Provide the (x, y) coordinate of the cell's center where the given text is located.  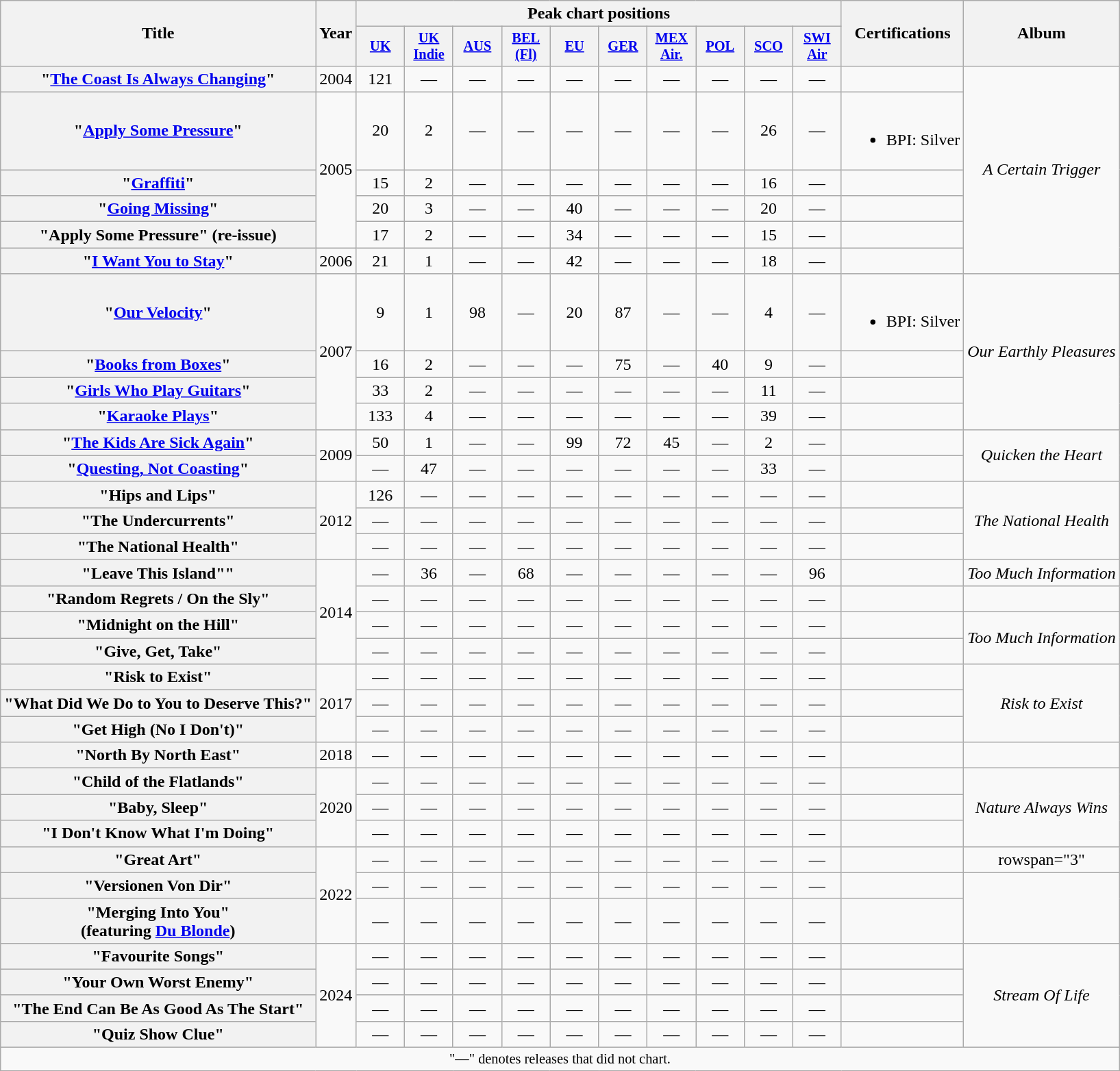
50 (381, 442)
45 (671, 442)
"—" denotes releases that did not chart. (560, 1059)
Quicken the Heart (1042, 455)
2004 (336, 79)
"Child of the Flatlands" (158, 781)
2014 (336, 612)
"The Undercurrents" (158, 520)
2024 (336, 995)
SWIAir (817, 47)
2006 (336, 261)
47 (429, 468)
"What Did We Do to You to Deserve This?" (158, 703)
"Get High (No I Don't)" (158, 729)
72 (623, 442)
Year (336, 34)
"Karaoke Plays" (158, 416)
"Apply Some Pressure" (re-issue) (158, 235)
121 (381, 79)
21 (381, 261)
A Certain Trigger (1042, 170)
POL (721, 47)
98 (477, 312)
rowspan="3" (1042, 859)
Nature Always Wins (1042, 807)
EU (574, 47)
"North By North East" (158, 755)
2007 (336, 352)
"Going Missing" (158, 209)
"The Kids Are Sick Again" (158, 442)
The National Health (1042, 520)
"Graffiti" (158, 183)
87 (623, 312)
"Give, Get, Take" (158, 651)
36 (429, 572)
"The End Can Be As Good As The Start" (158, 1008)
"Merging Into You"(featuring Du Blonde) (158, 920)
99 (574, 442)
GER (623, 47)
"Questing, Not Coasting" (158, 468)
39 (769, 416)
"Random Regrets / On the Sly" (158, 598)
2020 (336, 807)
68 (526, 572)
"The Coast Is Always Changing" (158, 79)
"Girls Who Play Guitars" (158, 390)
Album (1042, 34)
"Baby, Sleep" (158, 807)
2022 (336, 894)
BEL (Fl) (526, 47)
17 (381, 235)
"Hips and Lips" (158, 494)
126 (381, 494)
"Favourite Songs" (158, 956)
2012 (336, 520)
"The National Health" (158, 546)
"Quiz Show Clue" (158, 1034)
Peak chart positions (599, 14)
"Great Art" (158, 859)
MEXAir. (671, 47)
"I Don't Know What I'm Doing" (158, 833)
"Versionen Von Dir" (158, 885)
96 (817, 572)
11 (769, 390)
"Books from Boxes" (158, 364)
Stream Of Life (1042, 995)
26 (769, 131)
Certifications (902, 34)
"I Want You to Stay" (158, 261)
Title (158, 34)
UK (381, 47)
42 (574, 261)
2005 (336, 170)
Our Earthly Pleasures (1042, 352)
Risk to Exist (1042, 703)
2018 (336, 755)
18 (769, 261)
AUS (477, 47)
2017 (336, 703)
2009 (336, 455)
"Risk to Exist" (158, 677)
"Apply Some Pressure" (158, 131)
"Our Velocity" (158, 312)
SCO (769, 47)
75 (623, 364)
3 (429, 209)
UKIndie (429, 47)
"Midnight on the Hill" (158, 625)
"Leave This Island"" (158, 572)
"Your Own Worst Enemy" (158, 982)
133 (381, 416)
34 (574, 235)
